Output the [X, Y] coordinate of the center of the cell containing the given text.  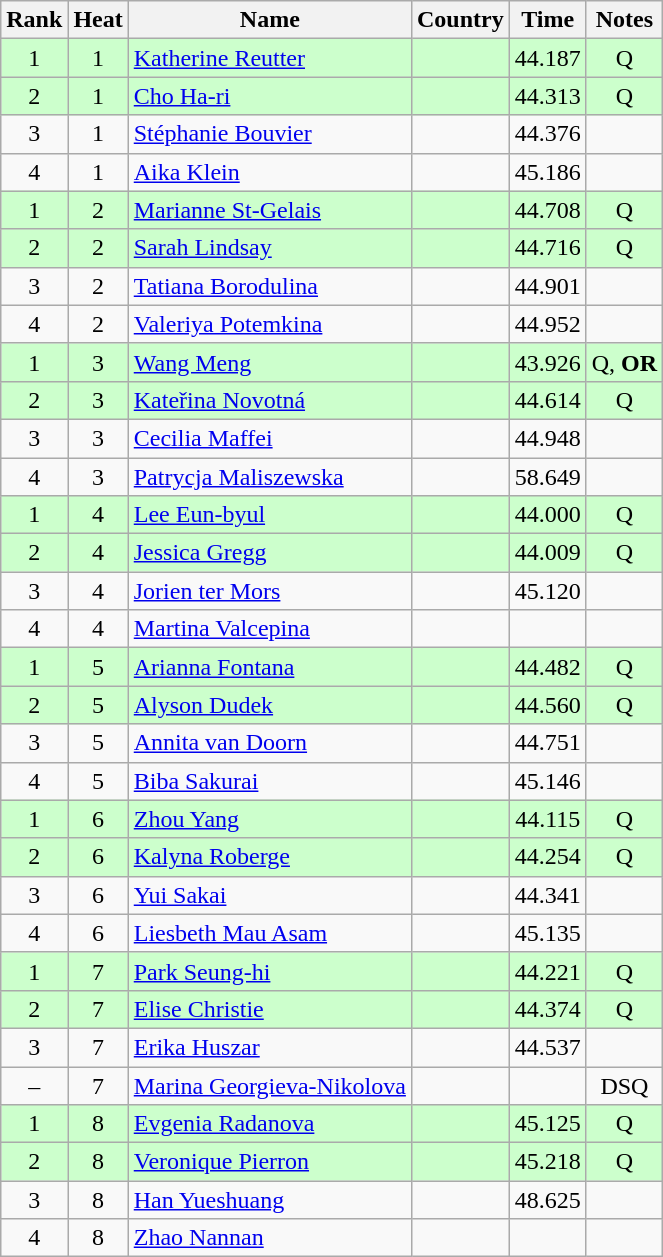
Han Yueshuang [270, 1200]
Stéphanie Bouvier [270, 134]
44.187 [548, 58]
44.254 [548, 857]
Yui Sakai [270, 895]
45.146 [548, 781]
44.716 [548, 248]
Katherine Reutter [270, 58]
Kalyna Roberge [270, 857]
44.948 [548, 438]
Martina Valcepina [270, 629]
Evgenia Radanova [270, 1124]
Jorien ter Mors [270, 591]
Jessica Gregg [270, 553]
Liesbeth Mau Asam [270, 933]
Alyson Dudek [270, 705]
44.313 [548, 96]
Cho Ha-ri [270, 96]
Rank [34, 20]
44.614 [548, 400]
Patrycja Maliszewska [270, 477]
Elise Christie [270, 1009]
Veronique Pierron [270, 1162]
44.901 [548, 286]
45.125 [548, 1124]
44.751 [548, 743]
44.374 [548, 1009]
Heat [98, 20]
44.560 [548, 705]
44.221 [548, 971]
48.625 [548, 1200]
45.218 [548, 1162]
43.926 [548, 362]
Cecilia Maffei [270, 438]
Annita van Doorn [270, 743]
Q, OR [624, 362]
44.341 [548, 895]
Sarah Lindsay [270, 248]
Notes [624, 20]
Tatiana Borodulina [270, 286]
Erika Huszar [270, 1047]
Time [548, 20]
– [34, 1085]
44.537 [548, 1047]
Marina Georgieva-Nikolova [270, 1085]
44.009 [548, 553]
45.135 [548, 933]
44.376 [548, 134]
Marianne St-Gelais [270, 210]
Name [270, 20]
Biba Sakurai [270, 781]
Wang Meng [270, 362]
Country [460, 20]
45.186 [548, 172]
Zhao Nannan [270, 1238]
Valeriya Potemkina [270, 324]
Park Seung-hi [270, 971]
Zhou Yang [270, 819]
44.952 [548, 324]
44.115 [548, 819]
Kateřina Novotná [270, 400]
Aika Klein [270, 172]
Arianna Fontana [270, 667]
45.120 [548, 591]
44.708 [548, 210]
44.000 [548, 515]
DSQ [624, 1085]
44.482 [548, 667]
Lee Eun-byul [270, 515]
58.649 [548, 477]
